Return the (X, Y) coordinate for the center point of the cell that contains the specified text.  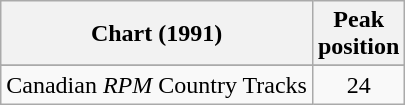
Chart (1991) (157, 34)
24 (358, 85)
Peakposition (358, 34)
Canadian RPM Country Tracks (157, 85)
